Capture the cell that displays the provided text and extract its [X, Y] central coordinate. 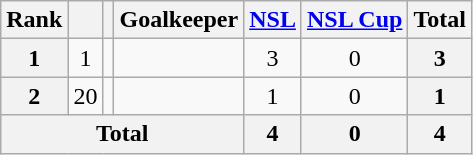
NSL [273, 20]
20 [86, 96]
NSL Cup [354, 20]
Goalkeeper [179, 20]
2 [34, 96]
Rank [34, 20]
